Determine the (x, y) coordinate at the center of the cell enclosing the given text.  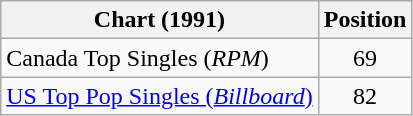
Canada Top Singles (RPM) (160, 58)
Chart (1991) (160, 20)
US Top Pop Singles (Billboard) (160, 96)
82 (365, 96)
Position (365, 20)
69 (365, 58)
